Return (x, y) of the center of cell containing provided text 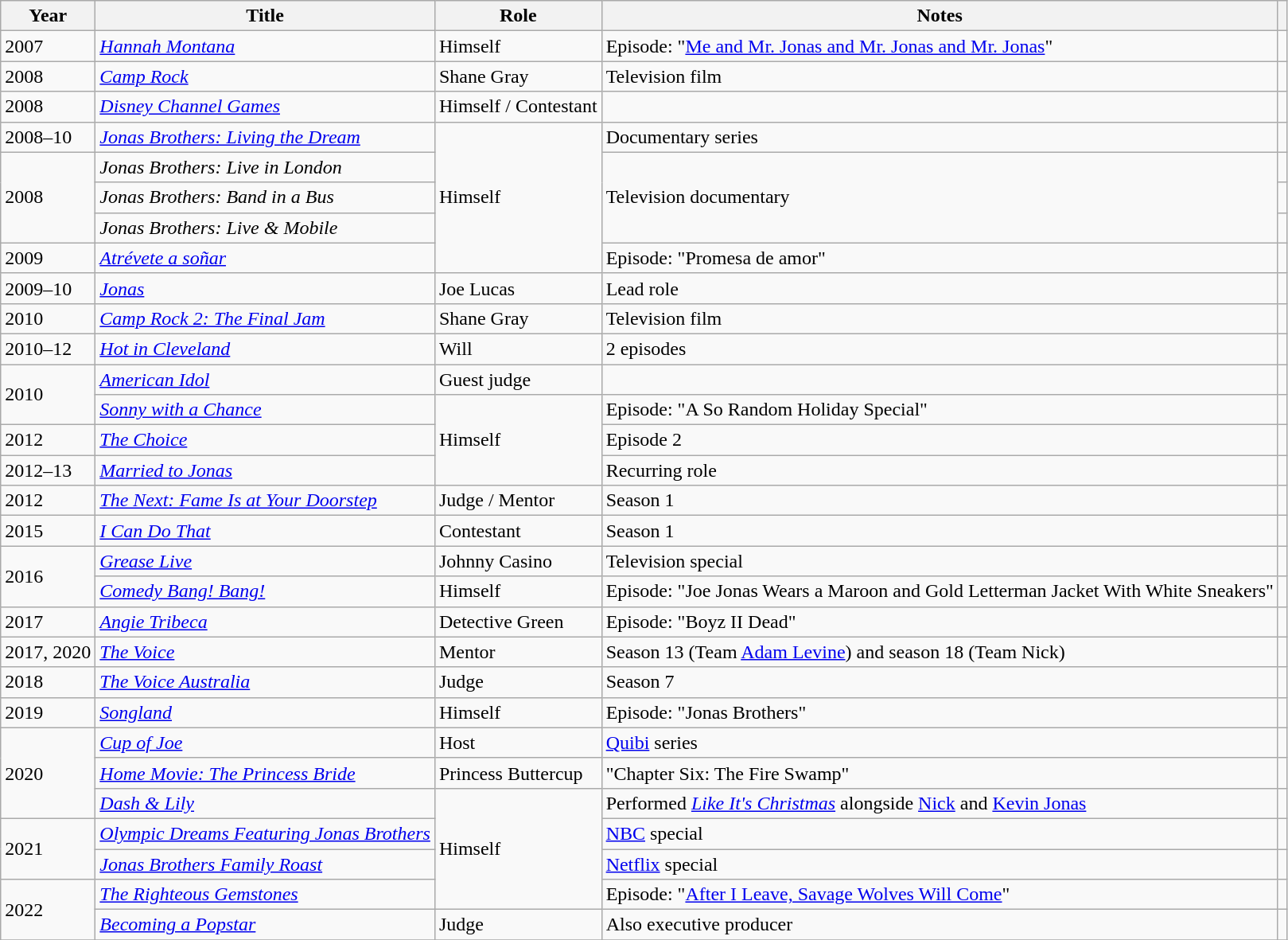
Himself / Contestant (518, 107)
Quibi series (940, 743)
Sonny with a Chance (266, 410)
Jonas Brothers: Band in a Bus (266, 197)
2012–13 (48, 470)
Role (518, 16)
Grease Live (266, 561)
Judge / Mentor (518, 501)
Detective Green (518, 622)
Mentor (518, 652)
2009 (48, 258)
Cup of Joe (266, 743)
2008–10 (48, 137)
American Idol (266, 380)
NBC special (940, 833)
Documentary series (940, 137)
Recurring role (940, 470)
Lead role (940, 288)
Married to Jonas (266, 470)
The Next: Fame Is at Your Doorstep (266, 501)
Atrévete a soñar (266, 258)
Angie Tribeca (266, 622)
Episode: "Me and Mr. Jonas and Mr. Jonas and Mr. Jonas" (940, 46)
Disney Channel Games (266, 107)
Hot in Cleveland (266, 349)
Television documentary (940, 197)
Dash & Lily (266, 803)
2020 (48, 773)
Jonas Brothers: Living the Dream (266, 137)
2016 (48, 576)
2019 (48, 712)
Episode: "Boyz II Dead" (940, 622)
2017, 2020 (48, 652)
Also executive producer (940, 925)
2015 (48, 531)
The Righteous Gemstones (266, 895)
Episode: "Joe Jonas Wears a Maroon and Gold Letterman Jacket With White Sneakers" (940, 591)
Joe Lucas (518, 288)
Episode 2 (940, 440)
Jonas Brothers Family Roast (266, 864)
I Can Do That (266, 531)
The Choice (266, 440)
2010–12 (48, 349)
Notes (940, 16)
Jonas (266, 288)
Episode: "A So Random Holiday Special" (940, 410)
Episode: "After I Leave, Savage Wolves Will Come" (940, 895)
2021 (48, 848)
The Voice Australia (266, 682)
Home Movie: The Princess Bride (266, 773)
2 episodes (940, 349)
Episode: "Jonas Brothers" (940, 712)
Guest judge (518, 380)
Netflix special (940, 864)
Songland (266, 712)
Hannah Montana (266, 46)
Camp Rock (266, 76)
Season 13 (Team Adam Levine) and season 18 (Team Nick) (940, 652)
Host (518, 743)
2018 (48, 682)
Episode: "Promesa de amor" (940, 258)
Johnny Casino (518, 561)
Will (518, 349)
Season 7 (940, 682)
2009–10 (48, 288)
Camp Rock 2: The Final Jam (266, 318)
Jonas Brothers: Live & Mobile (266, 228)
2017 (48, 622)
Television special (940, 561)
2022 (48, 910)
Olympic Dreams Featuring Jonas Brothers (266, 833)
"Chapter Six: The Fire Swamp" (940, 773)
Becoming a Popstar (266, 925)
Performed Like It's Christmas alongside Nick and Kevin Jonas (940, 803)
Title (266, 16)
2007 (48, 46)
Princess Buttercup (518, 773)
Contestant (518, 531)
Jonas Brothers: Live in London (266, 167)
Year (48, 16)
Comedy Bang! Bang! (266, 591)
The Voice (266, 652)
